Detect which cell encompasses the target text, then output its (x, y) center coordinate. 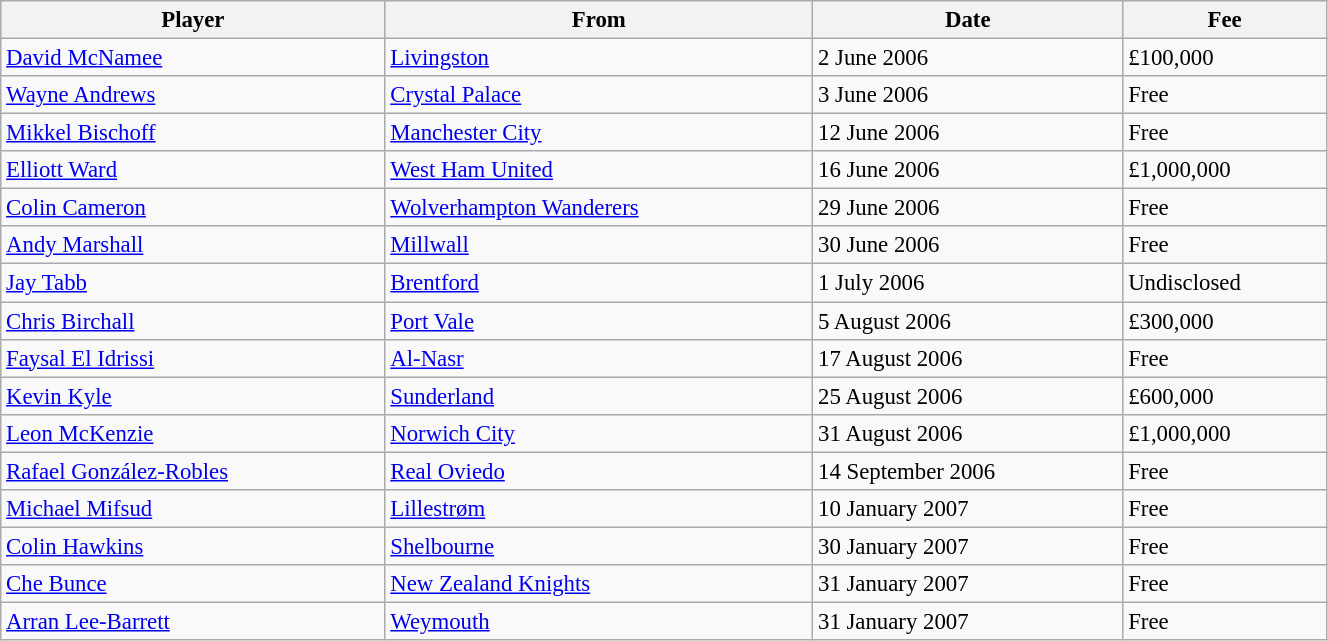
Al-Nasr (599, 358)
Elliott Ward (193, 170)
Andy Marshall (193, 245)
Date (968, 20)
Wolverhampton Wanderers (599, 208)
Mikkel Bischoff (193, 133)
Faysal El Idrissi (193, 358)
Colin Hawkins (193, 546)
14 September 2006 (968, 471)
West Ham United (599, 170)
Undisclosed (1225, 283)
From (599, 20)
David McNamee (193, 58)
Arran Lee-Barrett (193, 621)
1 July 2006 (968, 283)
£300,000 (1225, 321)
£100,000 (1225, 58)
25 August 2006 (968, 396)
Sunderland (599, 396)
Weymouth (599, 621)
Manchester City (599, 133)
Brentford (599, 283)
Port Vale (599, 321)
Millwall (599, 245)
Real Oviedo (599, 471)
5 August 2006 (968, 321)
29 June 2006 (968, 208)
31 August 2006 (968, 433)
Colin Cameron (193, 208)
Rafael González-Robles (193, 471)
Che Bunce (193, 584)
30 June 2006 (968, 245)
Fee (1225, 20)
16 June 2006 (968, 170)
12 June 2006 (968, 133)
30 January 2007 (968, 546)
Player (193, 20)
Kevin Kyle (193, 396)
New Zealand Knights (599, 584)
Chris Birchall (193, 321)
Norwich City (599, 433)
10 January 2007 (968, 509)
17 August 2006 (968, 358)
Jay Tabb (193, 283)
Shelbourne (599, 546)
Livingston (599, 58)
2 June 2006 (968, 58)
3 June 2006 (968, 95)
Wayne Andrews (193, 95)
Leon McKenzie (193, 433)
Crystal Palace (599, 95)
£600,000 (1225, 396)
Lillestrøm (599, 509)
Michael Mifsud (193, 509)
